For the text-containing cell, return its midpoint in (x, y) coordinate format. 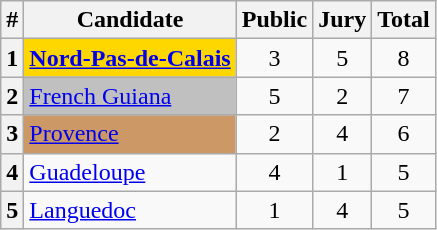
7 (404, 96)
Guadeloupe (130, 172)
# (12, 20)
Provence (130, 134)
Public (274, 20)
French Guiana (130, 96)
Languedoc (130, 210)
Candidate (130, 20)
Total (404, 20)
8 (404, 58)
6 (404, 134)
Jury (342, 20)
Nord-Pas-de-Calais (130, 58)
